Determine the [x, y] coordinate at the center of the cell enclosing the given text.  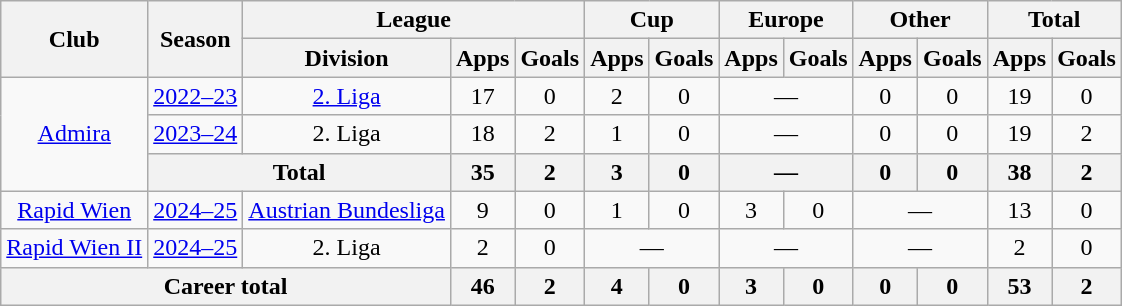
2023–24 [196, 134]
Other [920, 20]
4 [617, 286]
Rapid Wien II [74, 248]
46 [482, 286]
League [414, 20]
Europe [786, 20]
Admira [74, 134]
17 [482, 96]
2022–23 [196, 96]
18 [482, 134]
Rapid Wien [74, 210]
38 [1019, 172]
Career total [226, 286]
Division [347, 58]
53 [1019, 286]
Season [196, 39]
35 [482, 172]
Club [74, 39]
Austrian Bundesliga [347, 210]
9 [482, 210]
13 [1019, 210]
Cup [652, 20]
